Provide the (x, y) coordinate of the cell's center where the given text is located.  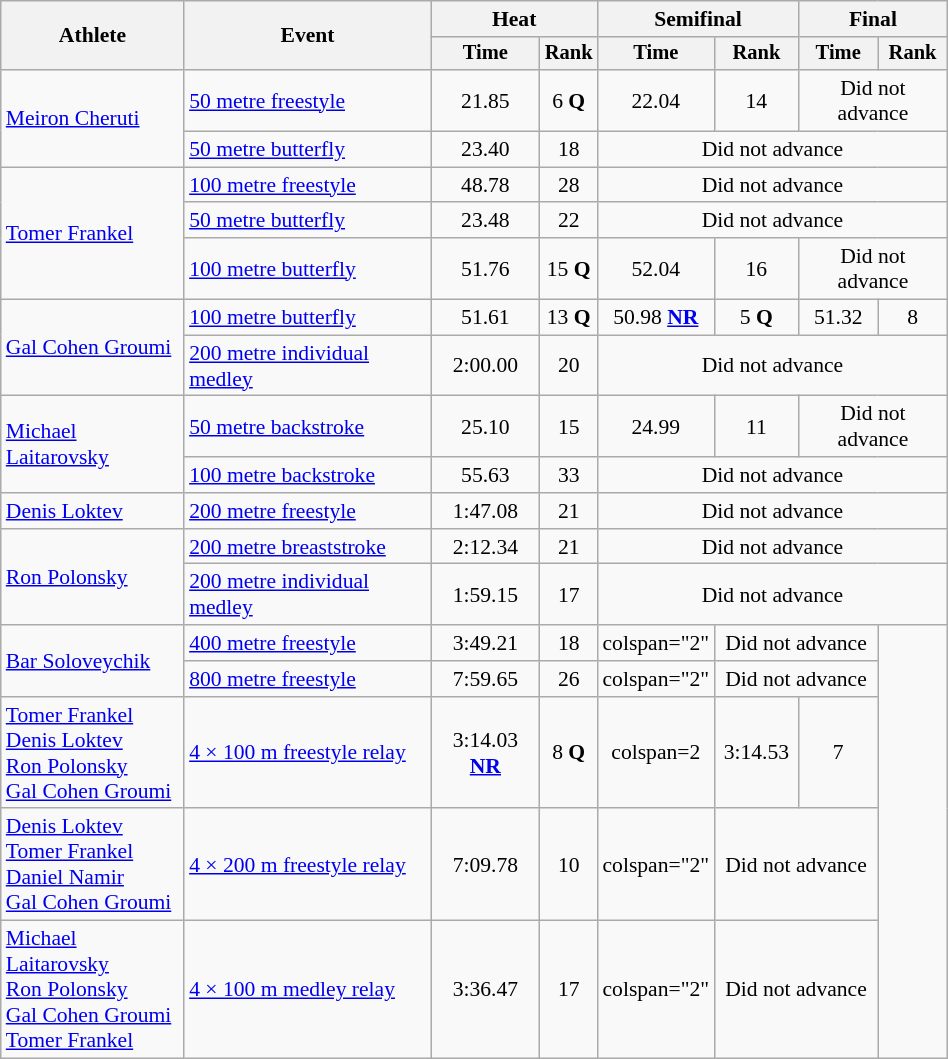
50.98 NR (656, 318)
14 (756, 100)
400 metre freestyle (308, 643)
Final (874, 19)
24.99 (656, 426)
3:36.47 (486, 990)
7 (838, 753)
Event (308, 36)
8 Q (569, 753)
Tomer Frankel Denis Loktev Ron Polonsky Gal Cohen Groumi (92, 753)
5 Q (756, 318)
Semifinal (698, 19)
52.04 (656, 268)
4 × 200 m freestyle relay (308, 865)
25.10 (486, 426)
23.48 (486, 221)
7:59.65 (486, 679)
13 Q (569, 318)
200 metre breaststroke (308, 547)
Michael Laitarovsky (92, 444)
4 × 100 m freestyle relay (308, 753)
50 metre freestyle (308, 100)
3:14.53 (756, 753)
Denis Loktev (92, 511)
15 (569, 426)
20 (569, 366)
100 metre backstroke (308, 475)
Athlete (92, 36)
21.85 (486, 100)
colspan=2 (656, 753)
3:49.21 (486, 643)
8 (912, 318)
55.63 (486, 475)
Gal Cohen Groumi (92, 348)
1:59.15 (486, 594)
7:09.78 (486, 865)
51.61 (486, 318)
Bar Soloveychik (92, 660)
48.78 (486, 185)
51.76 (486, 268)
Michael Laitarovsky Ron Polonsky Gal Cohen Groumi Tomer Frankel (92, 990)
51.32 (838, 318)
23.40 (486, 150)
2:00.00 (486, 366)
2:12.34 (486, 547)
Heat (514, 19)
22 (569, 221)
100 metre freestyle (308, 185)
Denis Loktev Tomer Frankel Daniel Namir Gal Cohen Groumi (92, 865)
6 Q (569, 100)
1:47.08 (486, 511)
10 (569, 865)
Meiron Cheruti (92, 118)
Tomer Frankel (92, 233)
15 Q (569, 268)
4 × 100 m medley relay (308, 990)
28 (569, 185)
50 metre backstroke (308, 426)
33 (569, 475)
800 metre freestyle (308, 679)
22.04 (656, 100)
3:14.03 NR (486, 753)
Ron Polonsky (92, 578)
16 (756, 268)
200 metre freestyle (308, 511)
26 (569, 679)
11 (756, 426)
